Capture the cell that displays the provided text and extract its (X, Y) central coordinate. 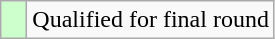
Qualified for final round (151, 20)
